For the text-containing cell, return its midpoint in [x, y] coordinate format. 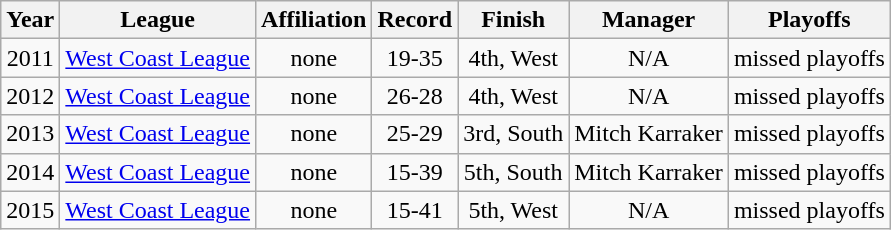
2015 [30, 210]
Affiliation [314, 20]
2014 [30, 172]
Playoffs [809, 20]
Year [30, 20]
5th, West [514, 210]
2012 [30, 96]
3rd, South [514, 134]
15-41 [415, 210]
26-28 [415, 96]
Record [415, 20]
League [158, 20]
15-39 [415, 172]
25-29 [415, 134]
2011 [30, 58]
19-35 [415, 58]
2013 [30, 134]
5th, South [514, 172]
Finish [514, 20]
Manager [649, 20]
